Detect which cell encompasses the target text, then output its [X, Y] center coordinate. 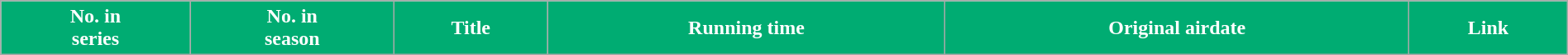
Link [1489, 28]
Running time [746, 28]
Title [471, 28]
No. inseason [292, 28]
No. inseries [96, 28]
Original airdate [1178, 28]
